Find where the given text appears and provide that cell's center as [X, Y] coordinate. 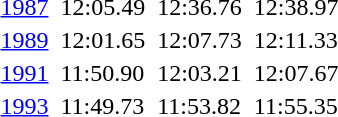
12:01.65 [103, 40]
12:07.73 [200, 40]
12:03.21 [200, 73]
11:50.90 [103, 73]
